Scan for the cell matching the given text and deliver its [X, Y] coordinate at center. 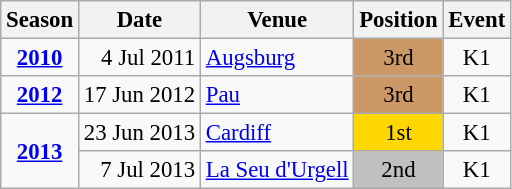
Date [139, 20]
2013 [40, 152]
7 Jul 2013 [139, 170]
Event [477, 20]
Augsburg [276, 58]
17 Jun 2012 [139, 95]
2nd [398, 170]
2012 [40, 95]
1st [398, 133]
23 Jun 2013 [139, 133]
4 Jul 2011 [139, 58]
2010 [40, 58]
Venue [276, 20]
Season [40, 20]
La Seu d'Urgell [276, 170]
Pau [276, 95]
Position [398, 20]
Cardiff [276, 133]
